Capture the cell that displays the provided text and extract its (x, y) central coordinate. 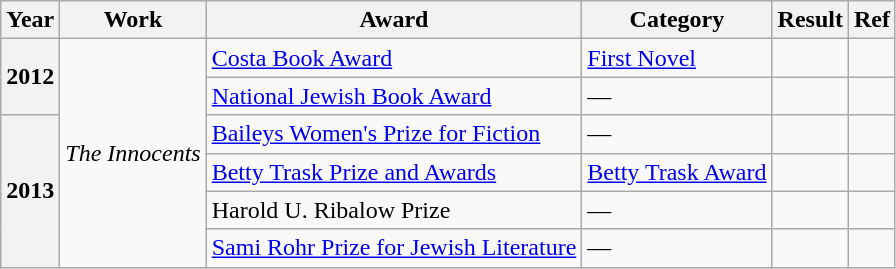
Year (30, 20)
Betty Trask Award (677, 172)
Work (133, 20)
Baileys Women's Prize for Fiction (394, 134)
Award (394, 20)
Costa Book Award (394, 58)
First Novel (677, 58)
Betty Trask Prize and Awards (394, 172)
National Jewish Book Award (394, 96)
Harold U. Ribalow Prize (394, 210)
Result (810, 20)
Ref (872, 20)
The Innocents (133, 153)
Sami Rohr Prize for Jewish Literature (394, 248)
2013 (30, 191)
Category (677, 20)
2012 (30, 77)
